Determine the [X, Y] coordinate at the center of the cell enclosing the given text.  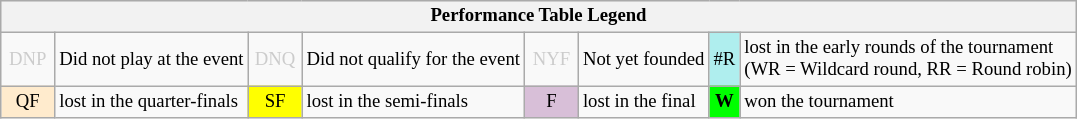
QF [28, 102]
lost in the early rounds of the tournament(WR = Wildcard round, RR = Round robin) [908, 60]
Not yet founded [643, 60]
won the tournament [908, 102]
W [724, 102]
#R [724, 60]
lost in the semi-finals [413, 102]
Did not play at the event [152, 60]
F [551, 102]
SF [275, 102]
DNP [28, 60]
Did not qualify for the event [413, 60]
Performance Table Legend [538, 16]
NYF [551, 60]
lost in the final [643, 102]
lost in the quarter-finals [152, 102]
DNQ [275, 60]
